Capture the cell that displays the provided text and extract its (X, Y) central coordinate. 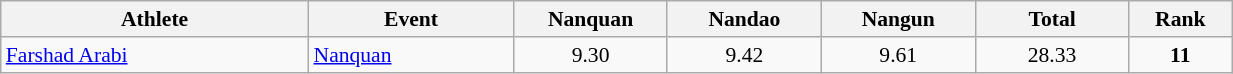
9.30 (591, 55)
Farshad Arabi (155, 55)
Rank (1180, 19)
Athlete (155, 19)
Total (1052, 19)
Nandao (744, 19)
Nangun (898, 19)
28.33 (1052, 55)
9.42 (744, 55)
9.61 (898, 55)
Event (410, 19)
11 (1180, 55)
